Return (X, Y) of the center of cell containing provided text 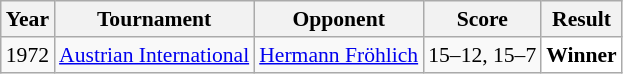
Winner (582, 55)
Tournament (154, 19)
15–12, 15–7 (482, 55)
Score (482, 19)
1972 (28, 55)
Austrian International (154, 55)
Result (582, 19)
Year (28, 19)
Hermann Fröhlich (338, 55)
Opponent (338, 19)
